Identify which cell holds the provided text, then report its [x, y] central coordinate. 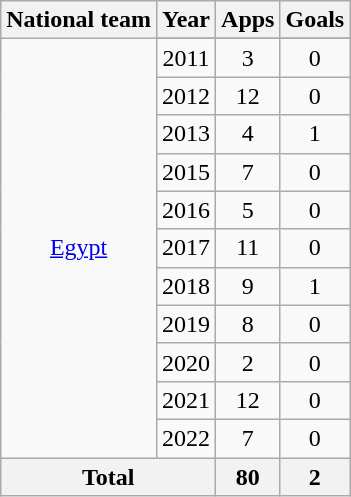
National team [79, 20]
2016 [186, 210]
5 [248, 210]
2019 [186, 324]
8 [248, 324]
2015 [186, 172]
11 [248, 248]
Egypt [79, 248]
2018 [186, 286]
80 [248, 477]
3 [248, 58]
2017 [186, 248]
2020 [186, 362]
2022 [186, 438]
Goals [315, 20]
2021 [186, 400]
2013 [186, 134]
4 [248, 134]
Apps [248, 20]
2011 [186, 58]
Total [108, 477]
2012 [186, 96]
Year [186, 20]
9 [248, 286]
